Scan for the cell matching the given text and deliver its (x, y) coordinate at center. 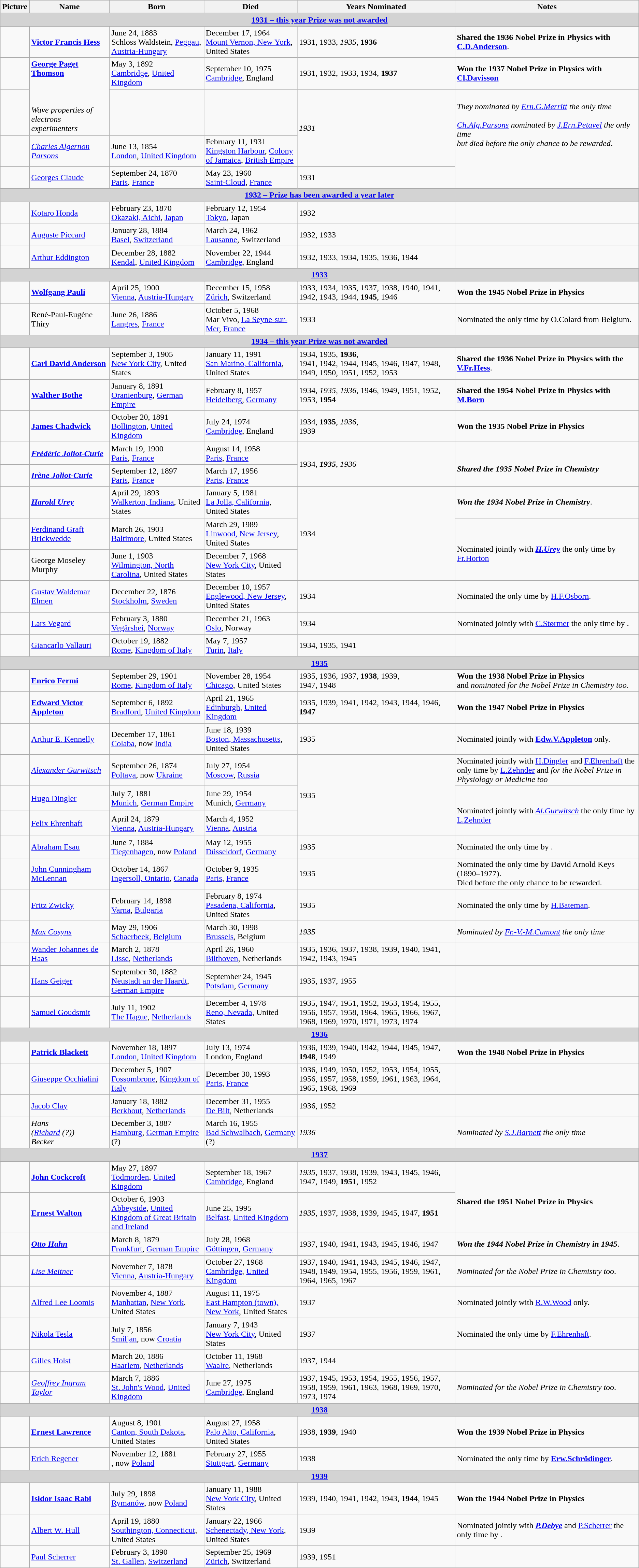
March 2, 1878Lisse, Netherlands (157, 954)
September 24, 1870Paris, France (157, 177)
June 24, 1883Schloss Waldstein, Peggau, Austria-Hungary (157, 42)
December 17, 1861Colaba, now India (157, 739)
Paul Scherrer (70, 1556)
Won the 1938 Nobel Prize in Physicsand nominated for the Nobel Prize in Chemistry too. (547, 680)
1935, 1937, 1955 (376, 981)
George Paget ThomsonWave properties of electrons experimenters (70, 96)
February 27, 1955Stuttgart, Germany (251, 1459)
1932 (376, 213)
Nominated by S.J.Barnett the only time (547, 1132)
Won the 1939 Nobel Prize in Physics (547, 1432)
Ernest Lawrence (70, 1432)
Nominated jointly with H.Urey the only time by Fr.Horton (547, 549)
They nominated by Ern.G.Merritt the only timeCh.Alg.Parsons nominated by J.Ern.Petavel the only timebut died before the only chance to be rewarded. (547, 139)
Nominated jointly with Edw.V.Appleton only. (547, 739)
Years Nominated (376, 7)
October 6, 1903Abbeyside, United Kingdom of Great Britain and Ireland (157, 1213)
May 3, 1892Cambridge, United Kingdom (157, 73)
September 26, 1874Poltava, now Ukraine (157, 770)
1935, 1939, 1941, 1942, 1943, 1944, 1946, 1947 (376, 707)
Jacob Clay (70, 1105)
1936, 1939, 1940, 1942, 1944, 1945, 1947, 1948, 1949 (376, 1052)
September 30, 1882Neustadt an der Haardt, German Empire (157, 981)
James Chadwick (70, 426)
August 8, 1901Canton, South Dakota, United States (157, 1432)
Shared the 1936 Nobel Prize in Physics with C.D.Anderson. (547, 42)
1935, 1936, 1937, 1938, 1939,1947, 1948 (376, 680)
June 13, 1854London, United Kingdom (157, 151)
November 18, 1897London, United Kingdom (157, 1052)
August 27, 1958Palo Alto, California, United States (251, 1432)
Lise Meitner (70, 1271)
Won the 1937 Nobel Prize in Physics with Cl.Davisson (547, 73)
Irène Joliot-Curie (70, 476)
Harold Urey (70, 502)
Giancarlo Vallauri (70, 645)
October 9, 1935Paris, France (251, 874)
Enrico Fermi (70, 680)
Nominated jointly with Al.Gurwitsch the only time by L.Zehnder (547, 811)
February 23, 1870Okazaki, Aichi, Japan (157, 213)
March 30, 1998Brussels, Belgium (251, 932)
Hans Geiger (70, 981)
January 22, 1966Schenectady, New York, United States (251, 1530)
Shared the 1935 Nobel Prize in Chemistry (547, 464)
December 10, 1957Englewood, New Jersey, United States (251, 596)
February 8, 1957Heidelberg, Germany (251, 395)
May 29, 1906Schaerbeek, Belgium (157, 932)
Samuel Goudsmit (70, 1012)
1932, 1933 (376, 235)
February 12, 1954Tokyo, Japan (251, 213)
Won the 1934 Nobel Prize in Chemistry. (547, 502)
December 28, 1882Kendal, United Kingdom (157, 257)
Carl David Anderson (70, 364)
September 25, 1969Zürich, Switzerland (251, 1556)
April 26, 1960Bilthoven, Netherlands (251, 954)
May 27, 1897Todmorden, United Kingdom (157, 1177)
1937, 1940, 1941, 1943, 1945, 1946, 1947, 1948, 1949, 1954, 1955, 1956, 1959, 1961, 1964, 1965, 1967 (376, 1271)
Nominated the only time by H.F.Osborn. (547, 596)
1936, 1952 (376, 1105)
April 25, 1900Vienna, Austria-Hungary (157, 292)
October 11, 1968Waalre, Netherlands (251, 1361)
Notes (547, 7)
April 29, 1893Walkerton, Indiana, United States (157, 502)
Won the 1944 Nobel Prize in Chemistry in 1945. (547, 1245)
1934, 1935, 1941 (376, 645)
December 22, 1876Stockholm, Sweden (157, 596)
May 23, 1960Saint-Cloud, France (251, 177)
November 28, 1954Chicago, United States (251, 680)
Died (251, 7)
June 18, 1939Boston, Massachusetts, United States (251, 739)
February 3, 1880Vegårshei, Norway (157, 623)
Nominated the only time by O.Colard from Belgium. (547, 319)
October 27, 1968Cambridge, United Kingdom (251, 1271)
Shared the 1936 Nobel Prize in Physics with the V.Fr.Hess. (547, 364)
Nominated the only time by Erw.Schrödinger. (547, 1459)
Georges Claude (70, 177)
1934 – this year Prize was not awarded (319, 342)
November 12, 1881, now Poland (157, 1459)
June 7, 1884Tiegenhagen, now Poland (157, 847)
January 18, 1882Berkhout, Netherlands (157, 1105)
March 20, 1886Haarlem, Netherlands (157, 1361)
July 13, 1974London, England (251, 1052)
September 10, 1975Cambridge, England (251, 73)
1935, 1936, 1937, 1938, 1939, 1940, 1941, 1942, 1943, 1945 (376, 954)
Nominated jointly with C.Størmer the only time by . (547, 623)
December 5, 1907Fossombrone, Kingdom of Italy (157, 1079)
September 29, 1901Rome, Kingdom of Italy (157, 680)
1934, 1935, 1936, 1946, 1949, 1951, 1952, 1953, 1954 (376, 395)
Wander Johannes de Haas (70, 954)
Nominated by Fr.-V.-M.Cumont the only time (547, 932)
July 7, 1856Smiljan, now Croatia (157, 1334)
Born (157, 7)
Nominated the only time by David Arnold Keys (1890–1977).Died before the only chance to be rewarded. (547, 874)
Abraham Esau (70, 847)
Victor Francis Hess (70, 42)
March 4, 1952Vienna, Austria (251, 824)
Hans(Richard (?))Becker (70, 1132)
January 5, 1981La Jolla, California, United States (251, 502)
December 31, 1955De Bilt, Netherlands (251, 1105)
October 20, 1891Bollington, United Kingdom (157, 426)
René-Paul-Eugène Thiry (70, 319)
May 12, 1955Düsseldorf, Germany (251, 847)
Max Cosyns (70, 932)
Shared the 1954 Nobel Prize in Physics with M.Born (547, 395)
Erich Regener (70, 1459)
March 8, 1879Frankfurt, German Empire (157, 1245)
February 14, 1898Varna, Bulgaria (157, 905)
November 7, 1878Vienna, Austria-Hungary (157, 1271)
September 12, 1897Paris, France (157, 476)
1939, 1951 (376, 1556)
Isidor Isaac Rabi (70, 1498)
February 11, 1931Kingston Harbour, Colony of Jamaica, British Empire (251, 151)
March 29, 1989Linwood, New Jersey, United States (251, 534)
April 21, 1965Edinburgh, United Kingdom (251, 707)
1937, 1945, 1953, 1954, 1955, 1956, 1957, 1958, 1959, 1961, 1963, 1968, 1969, 1970, 1973, 1974 (376, 1388)
1935, 1947, 1951, 1952, 1953, 1954, 1955, 1956, 1957, 1958, 1964, 1965, 1966, 1967, 1968, 1969, 1970, 1971, 1973, 1974 (376, 1012)
Fritz Zwicky (70, 905)
June 25, 1995Belfast, United Kingdom (251, 1213)
1937, 1944 (376, 1361)
April 19, 1880Southington, Connecticut, United States (157, 1530)
1934, 1935, 1936,1941, 1942, 1944, 1945, 1946, 1947, 1948, 1949, 1950, 1951, 1952, 1953 (376, 364)
1934, 1935, 1936,1939 (376, 426)
Nominated jointly with H.Dingler and F.Ehrenhaft the only time by L.Zehnder and for the Nobel Prize in Physiology or Medicine too (547, 770)
December 3, 1887Hamburg, German Empire (?) (157, 1132)
May 7, 1957Turin, Italy (251, 645)
September 6, 1892Bradford, United Kingdom (157, 707)
Nominated the only time by . (547, 847)
January 28, 1884Basel, Switzerland (157, 235)
December 15, 1958Zürich, Switzerland (251, 292)
Won the 1935 Nobel Prize in Physics (547, 426)
Lars Vegard (70, 623)
Frédéric Joliot-Curie (70, 453)
Giuseppe Occhialini (70, 1079)
Alexander Gurwitsch (70, 770)
Ferdinand Graft Brickwedde (70, 534)
June 29, 1954Munich, Germany (251, 798)
1932, 1933, 1934, 1935, 1936, 1944 (376, 257)
December 30, 1993Paris, France (251, 1079)
Arthur E. Kennelly (70, 739)
December 4, 1978Reno, Nevada, United States (251, 1012)
September 3, 1905New York City, United States (157, 364)
1935, 1937, 1938, 1939, 1943, 1945, 1946, 1947, 1949, 1951, 1952 (376, 1177)
Won the 1947 Nobel Prize in Physics (547, 707)
October 5, 1968Mar Vivo, La Seyne-sur-Mer, France (251, 319)
1937, 1940, 1941, 1943, 1945, 1946, 1947 (376, 1245)
December 7, 1968New York City, United States (251, 565)
Nikola Tesla (70, 1334)
Won the 1948 Nobel Prize in Physics (547, 1052)
July 27, 1954Moscow, Russia (251, 770)
Shared the 1951 Nobel Prize in Physics (547, 1197)
John Cunningham McLennan (70, 874)
November 4, 1887Manhattan, New York, United States (157, 1303)
January 11, 1988New York City, United States (251, 1498)
Albert W. Hull (70, 1530)
Felix Ehrenhaft (70, 824)
March 24, 1962Lausanne, Switzerland (251, 235)
April 24, 1879Vienna, Austria-Hungary (157, 824)
John Cockcroft (70, 1177)
1939, 1940, 1941, 1942, 1943, 1944, 1945 (376, 1498)
March 16, 1955Bad Schwalbach, Germany (?) (251, 1132)
Won the 1945 Nobel Prize in Physics (547, 292)
Arthur Eddington (70, 257)
Gustav Waldemar Elmen (70, 596)
1931, 1933, 1935, 1936 (376, 42)
1931, 1932, 1933, 1934, 1937 (376, 73)
Edward Victor Appleton (70, 707)
Walther Bothe (70, 395)
Otto Hahn (70, 1245)
February 3, 1890St. Gallen, Switzerland (157, 1556)
1938, 1939, 1940 (376, 1432)
February 8, 1974Pasadena, California, United States (251, 905)
September 18, 1967Cambridge, England (251, 1177)
Auguste Piccard (70, 235)
July 24, 1974Cambridge, England (251, 426)
January 8, 1891Oranienburg, German Empire (157, 395)
July 11, 1902The Hague, Netherlands (157, 1012)
March 26, 1903Baltimore, United States (157, 534)
Wolfgang Pauli (70, 292)
July 28, 1968Göttingen, Germany (251, 1245)
March 17, 1956Paris, France (251, 476)
Name (70, 7)
September 24, 1945Potsdam, Germany (251, 981)
Geoffrey Ingram Taylor (70, 1388)
Nominated the only time by F.Ehrenhaft. (547, 1334)
December 21, 1963Oslo, Norway (251, 623)
July 29, 1898Rymanów, now Poland (157, 1498)
1934, 1935, 1936 (376, 464)
1931 – this year Prize was not awarded (319, 20)
Gilles Holst (70, 1361)
August 14, 1958Paris, France (251, 453)
March 19, 1900Paris, France (157, 453)
Hugo Dingler (70, 798)
June 26, 1886Langres, France (157, 319)
Picture (15, 7)
1932 – Prize has been awarded a year later (319, 195)
October 19, 1882Rome, Kingdom of Italy (157, 645)
George Moseley Murphy (70, 565)
Alfred Lee Loomis (70, 1303)
1936, 1949, 1950, 1952, 1953, 1954, 1955, 1956, 1957, 1958, 1959, 1961, 1963, 1964, 1965, 1968, 1969 (376, 1079)
Kotaro Honda (70, 213)
1935, 1937, 1938, 1939, 1945, 1947, 1951 (376, 1213)
Nominated jointly with R.W.Wood only. (547, 1303)
Nominated the only time by H.Bateman. (547, 905)
Nominated jointly with P.Debye and P.Scherrer the only time by . (547, 1530)
Won the 1944 Nobel Prize in Physics (547, 1498)
December 17, 1964Mount Vernon, New York, United States (251, 42)
1933, 1934, 1935, 1937, 1938, 1940, 1941, 1942, 1943, 1944, 1945, 1946 (376, 292)
June 27, 1975Cambridge, England (251, 1388)
Ernest Walton (70, 1213)
June 1, 1903Wilmington, North Carolina, United States (157, 565)
October 14, 1867Ingersoll, Ontario, Canada (157, 874)
Charles Algernon Parsons (70, 151)
Patrick Blackett (70, 1052)
March 7, 1886St. John's Wood, United Kingdom (157, 1388)
November 22, 1944Cambridge, England (251, 257)
January 11, 1991San Marino, California, United States (251, 364)
August 11, 1975East Hampton (town), New York, United States (251, 1303)
January 7, 1943New York City, United States (251, 1334)
July 7, 1881Munich, German Empire (157, 798)
